Identify which cell holds the provided text, then report its (X, Y) central coordinate. 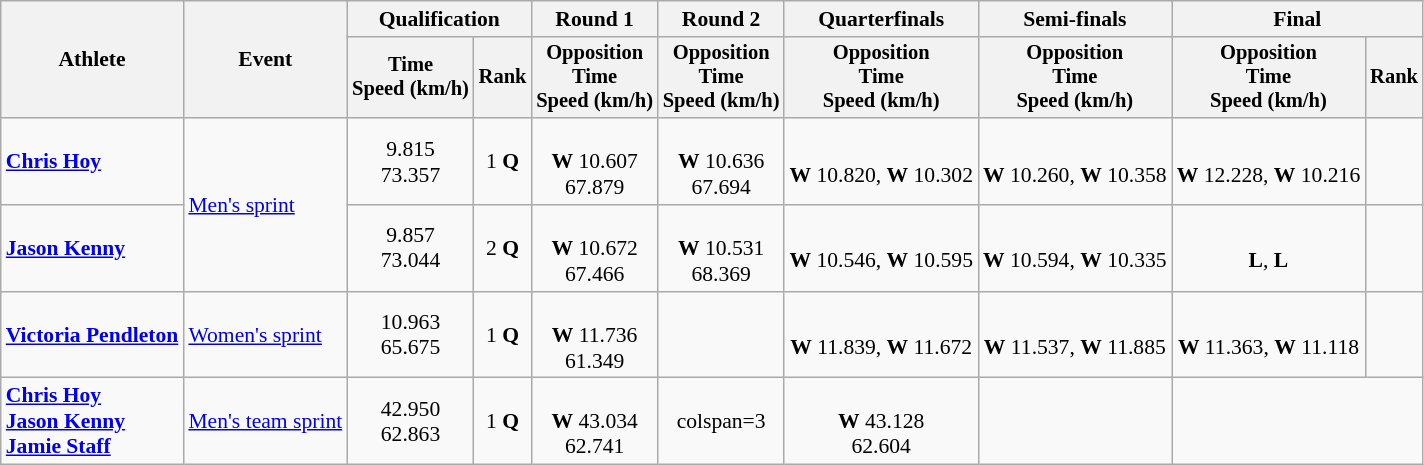
W 12.228, W 10.216 (1269, 162)
Round 1 (594, 19)
Quarterfinals (881, 19)
Jason Kenny (92, 248)
W 10.260, W 10.358 (1075, 162)
Men's sprint (265, 204)
W 10.53168.369 (722, 248)
42.950 62.863 (410, 422)
9.85773.044 (410, 248)
W 10.60767.879 (594, 162)
2 Q (503, 248)
Round 2 (722, 19)
Victoria Pendleton (92, 336)
TimeSpeed (km/h) (410, 78)
W 11.363, W 11.118 (1269, 336)
W 11.73661.349 (594, 336)
Women's sprint (265, 336)
W 43.12862.604 (881, 422)
W 11.839, W 11.672 (881, 336)
W 10.67267.466 (594, 248)
W 10.820, W 10.302 (881, 162)
Event (265, 60)
W 10.546, W 10.595 (881, 248)
Men's team sprint (265, 422)
Chris Hoy (92, 162)
colspan=3 (722, 422)
W 43.03462.741 (594, 422)
L, L (1269, 248)
W 10.63667.694 (722, 162)
10.963 65.675 (410, 336)
W 11.537, W 11.885 (1075, 336)
Semi-finals (1075, 19)
Chris Hoy Jason Kenny Jamie Staff (92, 422)
Athlete (92, 60)
9.815 73.357 (410, 162)
Qualification (439, 19)
W 10.594, W 10.335 (1075, 248)
Final (1298, 19)
